Search for the cell housing the specified text and yield its (x, y) center coordinate. 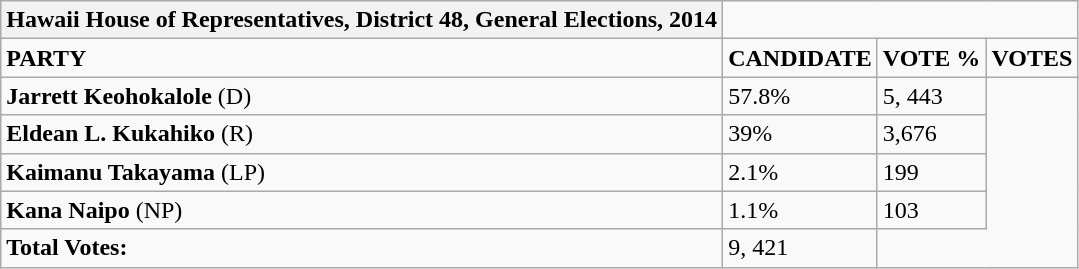
57.8% (800, 96)
CANDIDATE (800, 58)
VOTE % (932, 58)
Total Votes: (362, 248)
Kana Naipo (NP) (362, 210)
Eldean L. Kukahiko (R) (362, 134)
103 (932, 210)
39% (800, 134)
5, 443 (932, 96)
3,676 (932, 134)
PARTY (362, 58)
Hawaii House of Representatives, District 48, General Elections, 2014 (362, 20)
2.1% (800, 172)
Jarrett Keohokalole (D) (362, 96)
1.1% (800, 210)
199 (932, 172)
9, 421 (800, 248)
VOTES (1032, 58)
Kaimanu Takayama (LP) (362, 172)
